Pinpoint the cell where the given text exists, returning its (X, Y) midpoint coordinate. 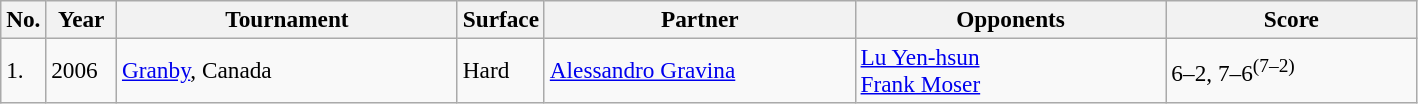
Score (1292, 19)
1. (24, 70)
Granby, Canada (288, 70)
Surface (500, 19)
Partner (700, 19)
Lu Yen-hsun Frank Moser (1010, 70)
6–2, 7–6(7–2) (1292, 70)
Opponents (1010, 19)
Year (82, 19)
2006 (82, 70)
Alessandro Gravina (700, 70)
Hard (500, 70)
No. (24, 19)
Tournament (288, 19)
